Locate the cell with the specified text and output its [x, y] center coordinate. 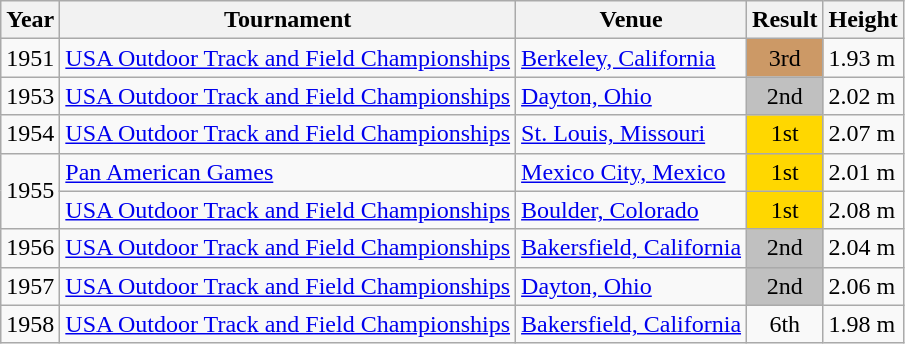
1958 [30, 324]
Year [30, 20]
Pan American Games [288, 172]
Boulder, Colorado [632, 210]
Berkeley, California [632, 58]
2.07 m [863, 134]
2.04 m [863, 248]
2.01 m [863, 172]
Mexico City, Mexico [632, 172]
Height [863, 20]
1951 [30, 58]
Venue [632, 20]
Tournament [288, 20]
2.06 m [863, 286]
2.08 m [863, 210]
1956 [30, 248]
2.02 m [863, 96]
1.98 m [863, 324]
1953 [30, 96]
1955 [30, 191]
3rd [785, 58]
1957 [30, 286]
St. Louis, Missouri [632, 134]
1.93 m [863, 58]
6th [785, 324]
Result [785, 20]
1954 [30, 134]
